Pinpoint the cell where the given text exists, returning its [X, Y] midpoint coordinate. 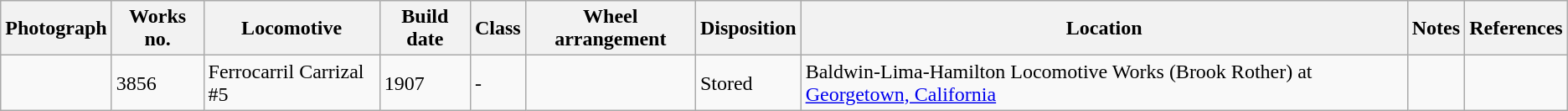
References [1516, 29]
Location [1104, 29]
Wheel arrangement [610, 29]
Class [498, 29]
Notes [1436, 29]
Works no. [157, 29]
3856 [157, 82]
- [498, 82]
1907 [425, 82]
Ferrocarril Carrizal #5 [291, 82]
Baldwin-Lima-Hamilton Locomotive Works (Brook Rother) at Georgetown, California [1104, 82]
Disposition [748, 29]
Build date [425, 29]
Locomotive [291, 29]
Photograph [56, 29]
Stored [748, 82]
